Return [X, Y] of the center of cell containing provided text 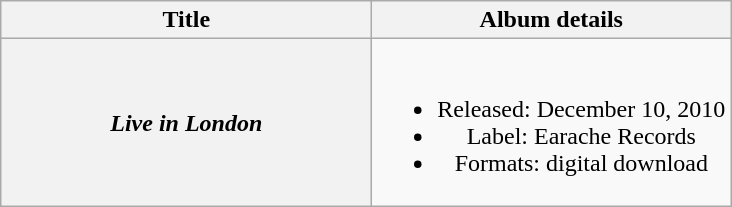
Live in London [186, 122]
Released: December 10, 2010Label: Earache RecordsFormats: digital download [552, 122]
Album details [552, 20]
Title [186, 20]
